Output the (x, y) coordinate of the center of the cell containing the given text.  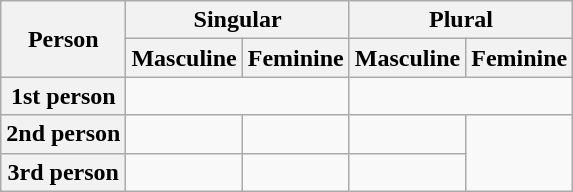
Plural (460, 20)
2nd person (64, 134)
3rd person (64, 172)
Person (64, 39)
Singular (238, 20)
1st person (64, 96)
